Provide the [x, y] coordinate of the cell's center where the given text is located.  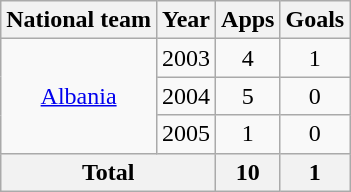
4 [248, 58]
2005 [186, 134]
2003 [186, 58]
Apps [248, 20]
Total [108, 172]
Albania [79, 96]
Year [186, 20]
Goals [315, 20]
5 [248, 96]
10 [248, 172]
National team [79, 20]
2004 [186, 96]
